Find where the given text appears and provide that cell's center as (x, y) coordinate. 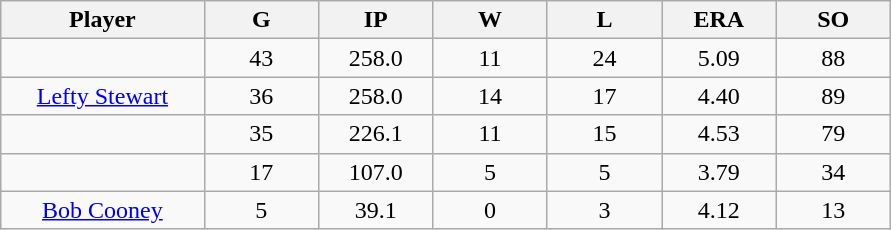
IP (375, 20)
14 (490, 96)
34 (833, 172)
79 (833, 134)
88 (833, 58)
W (490, 20)
SO (833, 20)
4.40 (719, 96)
5.09 (719, 58)
Lefty Stewart (102, 96)
4.53 (719, 134)
36 (261, 96)
107.0 (375, 172)
35 (261, 134)
39.1 (375, 210)
15 (604, 134)
L (604, 20)
0 (490, 210)
Bob Cooney (102, 210)
226.1 (375, 134)
4.12 (719, 210)
3.79 (719, 172)
13 (833, 210)
89 (833, 96)
ERA (719, 20)
G (261, 20)
43 (261, 58)
3 (604, 210)
Player (102, 20)
24 (604, 58)
